Determine the (X, Y) coordinate at the center of the cell enclosing the given text.  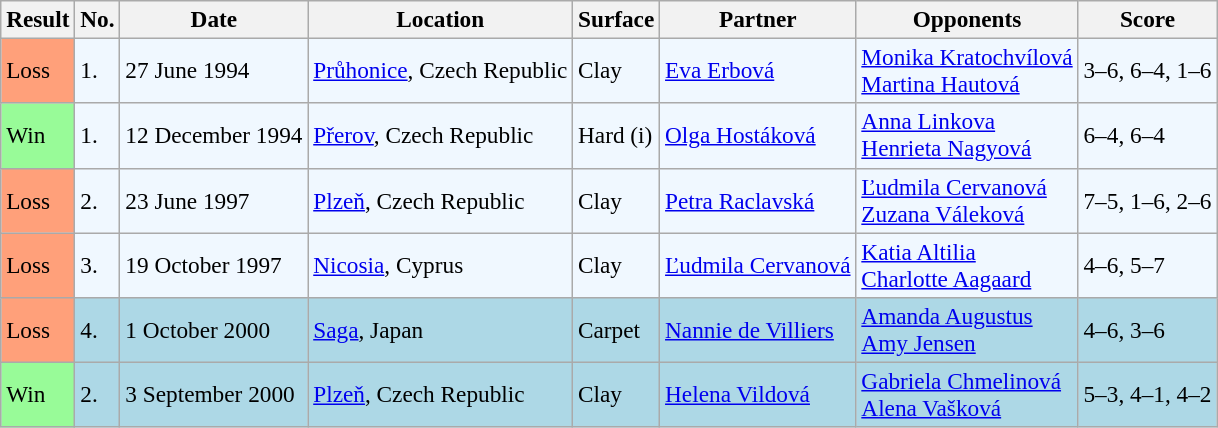
Nicosia, Cyprus (440, 264)
23 June 1997 (214, 200)
Hard (i) (616, 136)
No. (98, 19)
Katia Altilia Charlotte Aagaard (967, 264)
19 October 1997 (214, 264)
Surface (616, 19)
1 October 2000 (214, 330)
Carpet (616, 330)
4–6, 3–6 (1148, 330)
3 September 2000 (214, 394)
Petra Raclavská (758, 200)
4–6, 5–7 (1148, 264)
Partner (758, 19)
27 June 1994 (214, 70)
Date (214, 19)
3–6, 6–4, 1–6 (1148, 70)
Location (440, 19)
Ľudmila Cervanová (758, 264)
5–3, 4–1, 4–2 (1148, 394)
Ľudmila Cervanová Zuzana Váleková (967, 200)
Score (1148, 19)
Olga Hostáková (758, 136)
7–5, 1–6, 2–6 (1148, 200)
Nannie de Villiers (758, 330)
12 December 1994 (214, 136)
6–4, 6–4 (1148, 136)
Průhonice, Czech Republic (440, 70)
Result (38, 19)
Monika Kratochvílová Martina Hautová (967, 70)
Přerov, Czech Republic (440, 136)
Helena Vildová (758, 394)
Saga, Japan (440, 330)
3. (98, 264)
Amanda Augustus Amy Jensen (967, 330)
Eva Erbová (758, 70)
Anna Linkova Henrieta Nagyová (967, 136)
Gabriela Chmelinová Alena Vašková (967, 394)
4. (98, 330)
Opponents (967, 19)
